Output the (x, y) coordinate of the center of the cell containing the given text.  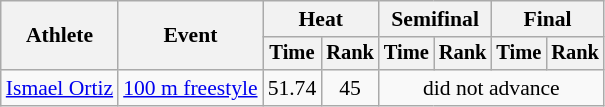
Heat (321, 19)
did not advance (492, 88)
Athlete (60, 36)
51.74 (292, 88)
Final (547, 19)
45 (350, 88)
100 m freestyle (190, 88)
Event (190, 36)
Ismael Ortiz (60, 88)
Semifinal (435, 19)
